Return the [X, Y] coordinate for the center point of the cell that contains the specified text.  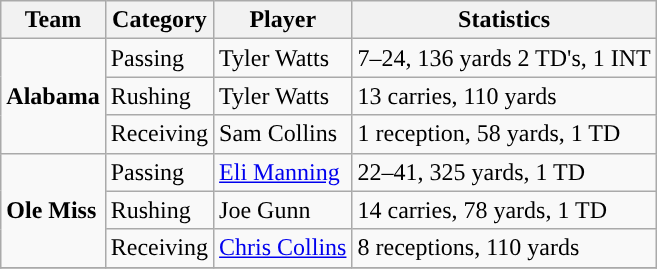
Alabama [53, 96]
14 carries, 78 yards, 1 TD [504, 210]
22–41, 325 yards, 1 TD [504, 172]
7–24, 136 yards 2 TD's, 1 INT [504, 58]
Player [283, 20]
Ole Miss [53, 210]
Chris Collins [283, 248]
Joe Gunn [283, 210]
Sam Collins [283, 134]
Team [53, 20]
1 reception, 58 yards, 1 TD [504, 134]
Statistics [504, 20]
Category [159, 20]
13 carries, 110 yards [504, 96]
8 receptions, 110 yards [504, 248]
Eli Manning [283, 172]
